Identify which cell holds the provided text, then report its [x, y] central coordinate. 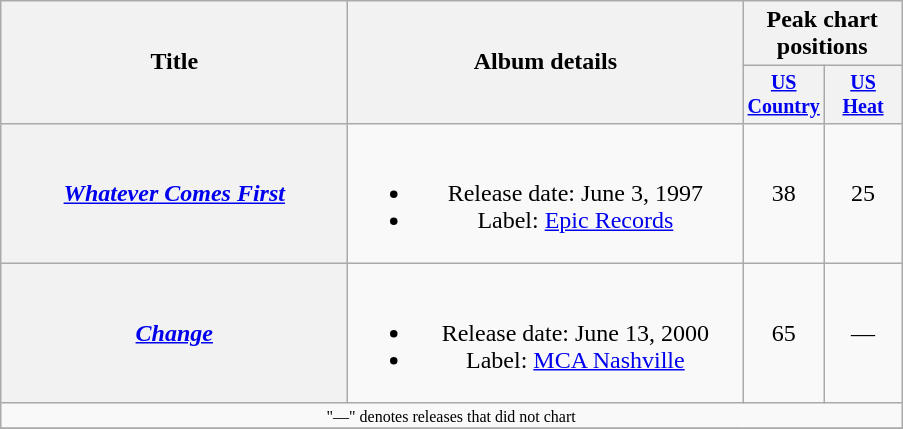
65 [784, 333]
25 [864, 193]
US Heat [864, 94]
Peak chartpositions [822, 34]
Album details [546, 62]
Release date: June 13, 2000Label: MCA Nashville [546, 333]
38 [784, 193]
Whatever Comes First [174, 193]
Title [174, 62]
US Country [784, 94]
— [864, 333]
Release date: June 3, 1997Label: Epic Records [546, 193]
"—" denotes releases that did not chart [452, 415]
Change [174, 333]
